Capture the cell that displays the provided text and extract its (X, Y) central coordinate. 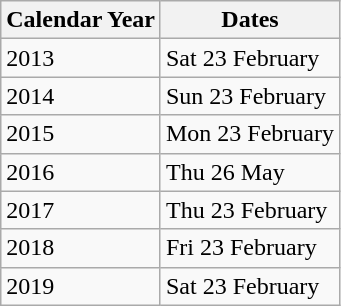
2013 (81, 58)
Thu 26 May (250, 172)
2018 (81, 248)
Dates (250, 20)
2015 (81, 134)
Thu 23 February (250, 210)
2016 (81, 172)
Fri 23 February (250, 248)
Sun 23 February (250, 96)
2017 (81, 210)
2014 (81, 96)
2019 (81, 286)
Mon 23 February (250, 134)
Calendar Year (81, 20)
